Identify which cell holds the provided text, then report its (X, Y) central coordinate. 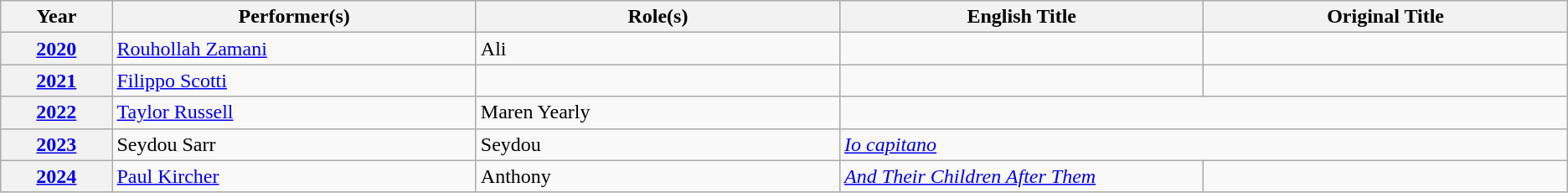
2022 (57, 112)
Maren Yearly (658, 112)
2023 (57, 144)
And Their Children After Them (1022, 176)
Ali (658, 49)
Seydou (658, 144)
Anthony (658, 176)
Taylor Russell (294, 112)
Rouhollah Zamani (294, 49)
Filippo Scotti (294, 81)
2020 (57, 49)
Performer(s) (294, 17)
Io capitano (1204, 144)
Role(s) (658, 17)
2024 (57, 176)
Paul Kircher (294, 176)
2021 (57, 81)
Year (57, 17)
Seydou Sarr (294, 144)
English Title (1022, 17)
Original Title (1385, 17)
